Search for the cell housing the specified text and yield its (X, Y) center coordinate. 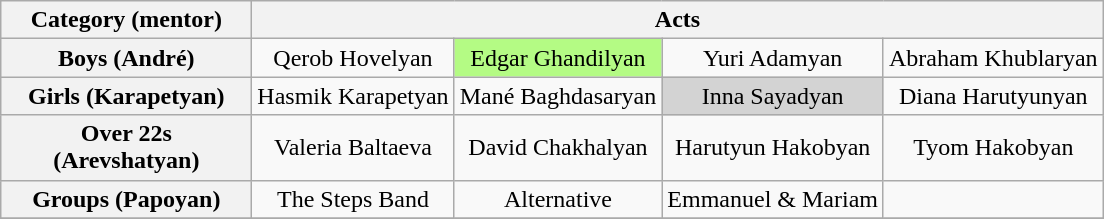
Inna Sayadyan (773, 96)
Edgar Ghandilyan (558, 58)
Alternative (558, 199)
Mané Baghdasaryan (558, 96)
Boys (André) (126, 58)
Tyom Hakobyan (993, 148)
Over 22s (Arevshatyan) (126, 148)
Category (mentor) (126, 20)
Qerob Hovelyan (353, 58)
Valeria Baltaeva (353, 148)
Girls (Karapetyan) (126, 96)
The Steps Band (353, 199)
Yuri Adamyan (773, 58)
Harutyun Hakobyan (773, 148)
Diana Harutyunyan (993, 96)
Abraham Khublaryan (993, 58)
Acts (678, 20)
Groups (Papoyan) (126, 199)
Emmanuel & Mariam (773, 199)
David Chakhalyan (558, 148)
Hasmik Karapetyan (353, 96)
